Pinpoint the cell where the given text exists, returning its (X, Y) midpoint coordinate. 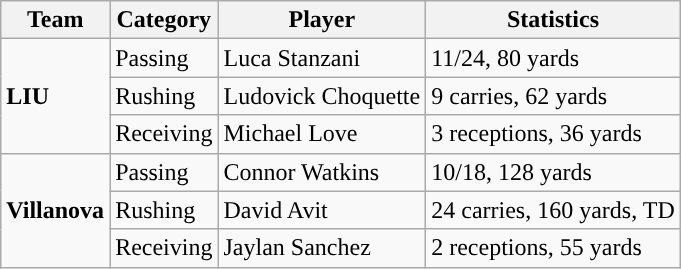
LIU (56, 96)
24 carries, 160 yards, TD (554, 210)
9 carries, 62 yards (554, 96)
Villanova (56, 210)
Connor Watkins (322, 172)
2 receptions, 55 yards (554, 248)
Luca Stanzani (322, 58)
3 receptions, 36 yards (554, 134)
David Avit (322, 210)
11/24, 80 yards (554, 58)
Category (164, 20)
Ludovick Choquette (322, 96)
Player (322, 20)
10/18, 128 yards (554, 172)
Michael Love (322, 134)
Statistics (554, 20)
Jaylan Sanchez (322, 248)
Team (56, 20)
